From the cell containing the given text, extract its center point as (x, y) coordinate. 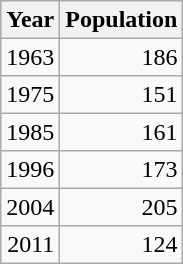
161 (122, 132)
1975 (30, 94)
186 (122, 56)
2004 (30, 206)
2011 (30, 244)
151 (122, 94)
1985 (30, 132)
1996 (30, 170)
Population (122, 20)
173 (122, 170)
124 (122, 244)
205 (122, 206)
Year (30, 20)
1963 (30, 56)
